Provide the (X, Y) coordinate of the cell's center where the given text is located.  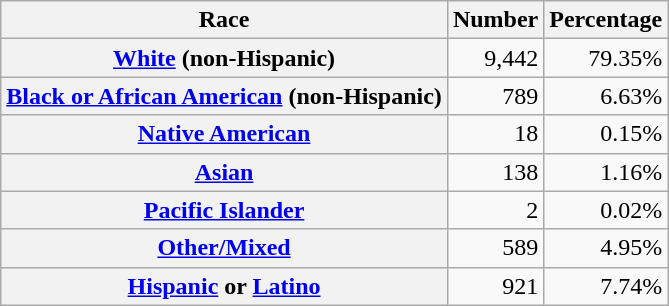
Percentage (606, 20)
921 (495, 286)
789 (495, 96)
9,442 (495, 58)
2 (495, 210)
0.02% (606, 210)
18 (495, 134)
Race (224, 20)
79.35% (606, 58)
589 (495, 248)
Native American (224, 134)
Other/Mixed (224, 248)
0.15% (606, 134)
7.74% (606, 286)
1.16% (606, 172)
4.95% (606, 248)
Black or African American (non-Hispanic) (224, 96)
Hispanic or Latino (224, 286)
White (non-Hispanic) (224, 58)
Asian (224, 172)
Pacific Islander (224, 210)
138 (495, 172)
Number (495, 20)
6.63% (606, 96)
